Detect which cell encompasses the target text, then output its (x, y) center coordinate. 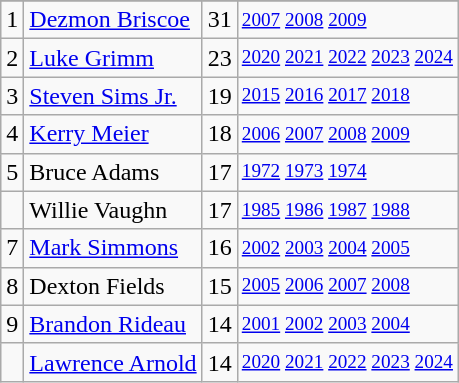
Dexton Fields (113, 286)
2002 2003 2004 2005 (347, 248)
18 (220, 134)
15 (220, 286)
2 (12, 58)
Willie Vaughn (113, 210)
16 (220, 248)
Kerry Meier (113, 134)
1985 1986 1987 1988 (347, 210)
2001 2002 2003 2004 (347, 324)
2005 2006 2007 2008 (347, 286)
4 (12, 134)
31 (220, 20)
1972 1973 1974 (347, 172)
Luke Grimm (113, 58)
5 (12, 172)
Steven Sims Jr. (113, 96)
Mark Simmons (113, 248)
2007 2008 2009 (347, 20)
19 (220, 96)
Bruce Adams (113, 172)
9 (12, 324)
7 (12, 248)
2015 2016 2017 2018 (347, 96)
Dezmon Briscoe (113, 20)
Brandon Rideau (113, 324)
Lawrence Arnold (113, 362)
1 (12, 20)
2006 2007 2008 2009 (347, 134)
3 (12, 96)
23 (220, 58)
8 (12, 286)
